Find where the given text appears and provide that cell's center as [X, Y] coordinate. 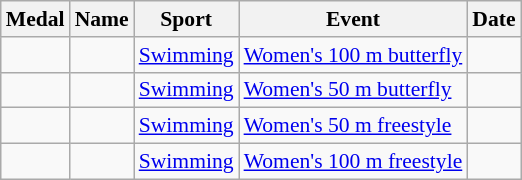
Women's 100 m freestyle [354, 162]
Medal [36, 19]
Women's 50 m freestyle [354, 126]
Date [494, 19]
Sport [186, 19]
Event [354, 19]
Women's 100 m butterfly [354, 55]
Women's 50 m butterfly [354, 90]
Name [102, 19]
